Return [x, y] of the center of cell containing provided text 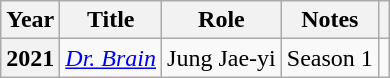
Season 1 [330, 58]
2021 [30, 58]
Year [30, 20]
Title [111, 20]
Jung Jae-yi [222, 58]
Dr. Brain [111, 58]
Notes [330, 20]
Role [222, 20]
